Capture the cell that displays the provided text and extract its (X, Y) central coordinate. 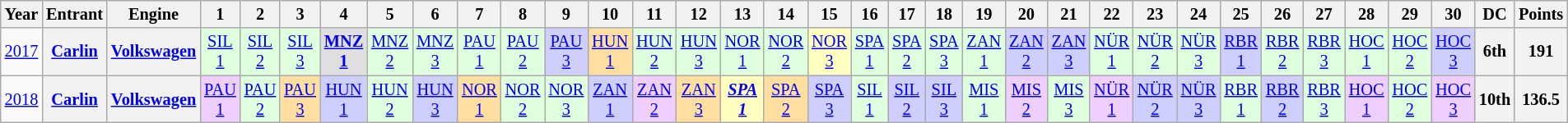
26 (1282, 14)
2018 (21, 99)
12 (699, 14)
MNZ3 (435, 52)
30 (1454, 14)
1 (221, 14)
13 (742, 14)
29 (1409, 14)
15 (830, 14)
MIS1 (984, 99)
3 (300, 14)
MNZ1 (344, 52)
5 (390, 14)
24 (1198, 14)
10 (610, 14)
10th (1495, 99)
23 (1156, 14)
191 (1541, 52)
6th (1495, 52)
MNZ2 (390, 52)
2017 (21, 52)
DC (1495, 14)
18 (943, 14)
11 (654, 14)
4 (344, 14)
Points (1541, 14)
19 (984, 14)
25 (1240, 14)
6 (435, 14)
21 (1069, 14)
7 (479, 14)
Entrant (74, 14)
28 (1366, 14)
MIS3 (1069, 99)
22 (1111, 14)
2 (260, 14)
17 (907, 14)
136.5 (1541, 99)
9 (566, 14)
27 (1324, 14)
16 (869, 14)
MIS2 (1026, 99)
20 (1026, 14)
Engine (153, 14)
8 (523, 14)
14 (785, 14)
Year (21, 14)
